Scan for the cell matching the given text and deliver its (x, y) coordinate at center. 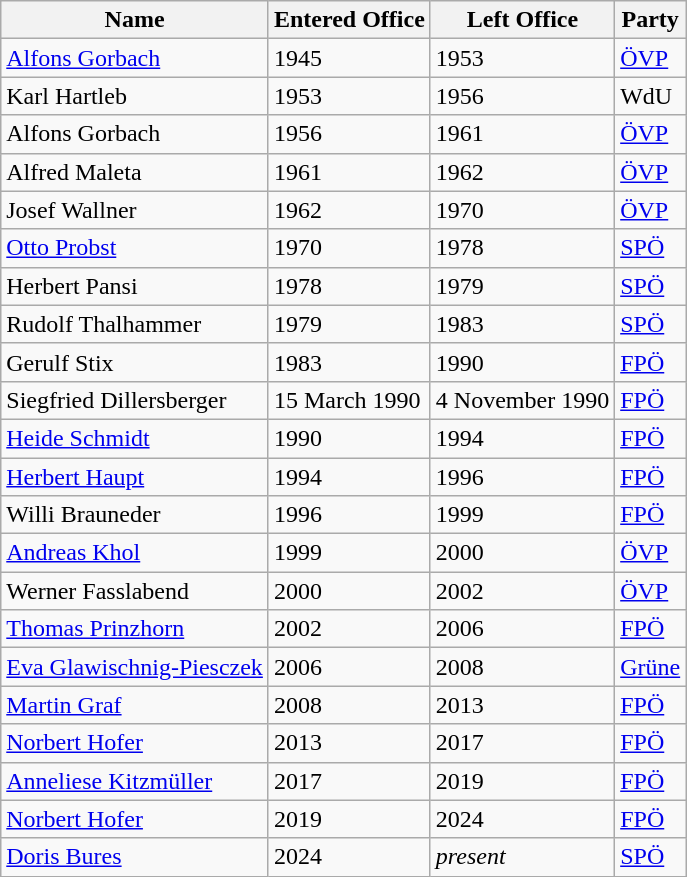
Anneliese Kitzmüller (135, 781)
Josef Wallner (135, 210)
Siegfried Dillersberger (135, 400)
Doris Bures (135, 857)
Alfred Maleta (135, 172)
Thomas Prinzhorn (135, 629)
Entered Office (349, 20)
15 March 1990 (349, 400)
Martin Graf (135, 705)
Name (135, 20)
Gerulf Stix (135, 362)
Grüne (650, 667)
Andreas Khol (135, 553)
Eva Glawischnig-Piesczek (135, 667)
Otto Probst (135, 248)
Herbert Haupt (135, 477)
4 November 1990 (522, 400)
Karl Hartleb (135, 96)
Rudolf Thalhammer (135, 324)
1945 (349, 58)
WdU (650, 96)
Willi Brauneder (135, 515)
Heide Schmidt (135, 438)
Herbert Pansi (135, 286)
Werner Fasslabend (135, 591)
Party (650, 20)
Left Office (522, 20)
present (522, 857)
